Return the (x, y) coordinate for the center point of the cell that contains the specified text.  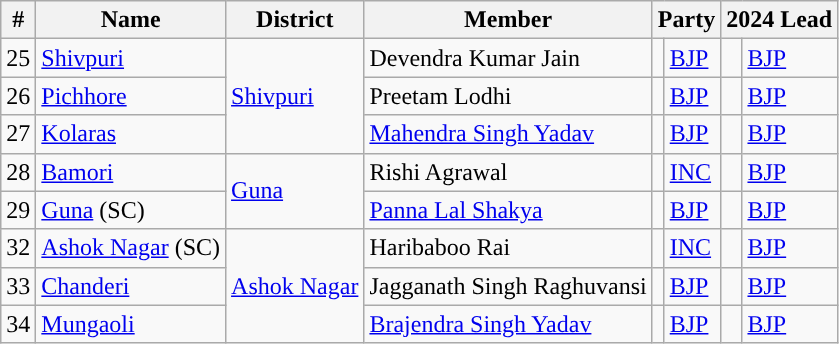
Brajendra Singh Yadav (508, 324)
# (18, 20)
Mahendra Singh Yadav (508, 134)
Rishi Agrawal (508, 172)
Haribaboo Rai (508, 248)
Mungaoli (131, 324)
Jagganath Singh Raghuvansi (508, 286)
District (295, 20)
Ashok Nagar (SC) (131, 248)
29 (18, 210)
Bamori (131, 172)
Guna (SC) (131, 210)
25 (18, 58)
33 (18, 286)
Panna Lal Shakya (508, 210)
Kolaras (131, 134)
26 (18, 96)
28 (18, 172)
32 (18, 248)
34 (18, 324)
Chanderi (131, 286)
Ashok Nagar (295, 286)
Member (508, 20)
Name (131, 20)
Preetam Lodhi (508, 96)
2024 Lead (780, 20)
Guna (295, 191)
Devendra Kumar Jain (508, 58)
27 (18, 134)
Party (686, 20)
Pichhore (131, 96)
